Output the (X, Y) coordinate of the center of the cell containing the given text.  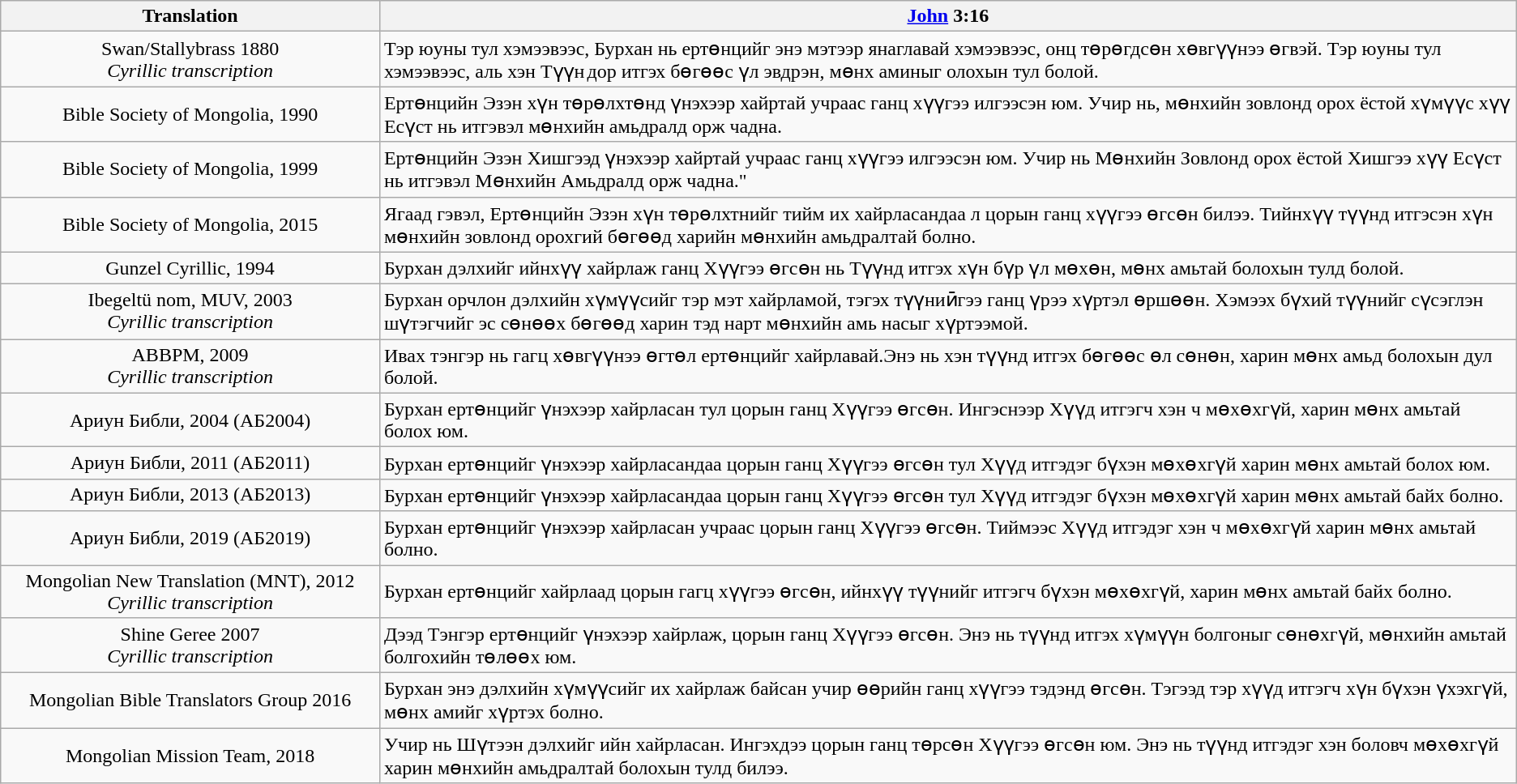
Bible Society of Mongolia, 1999 (190, 169)
Ibegeltü nom, MUV, 2003Cyrillic transcription (190, 312)
Translation (190, 16)
Бурхан ертөнцийг үнэхээр хайрласандаа цорын ганц Хүүгээ өгсөн тул Хүүд итгэдэг бүхэн мөхөхгүй харин мөнх амьтай байх болно. (948, 495)
Бурхан ертөнцийг үнэхээр хайрласан тул цорын ганц Хүүгээ өгсөн. Ингэснээр Хүүд итгэгч хэн ч мөхөхгүй, харин мөнх амьтай болох юм. (948, 420)
John 3:16 (948, 16)
Бурхан ертөнцийг үнэхээр хайрласан учраас цорын ганц Хүүгээ өгсөн. Тиймээс Хүүд итгэдэг хэн ч мөхөхгүй харин мөнх амьтай болно. (948, 538)
Бурхан ертөнцийг үнэхээр хайрласандаа цорын ганц Хүүгээ өгсөн тул Хүүд итгэдэг бүхэн мөхөхгүй харин мөнх амьтай болох юм. (948, 463)
Ивах тэнгэр нь гагц хөвгүүнээ өгтөл ертөнцийг хайрлавай.Энэ нь хэн түүнд итгэх бөгөөс өл сөнөн, харин мөнх амьд болохын дул болой. (948, 366)
Бурхан ертөнцийг хайрлаад цорын гагц хүүгээ өгсөн, ийнхүү түүнийг итгэгч бүхэн мөхөхгүй, харин мөнх амьтай байх болно. (948, 591)
Bible Society of Mongolia, 1990 (190, 114)
Swan/Stallybrass 1880 Cyrillic transcription (190, 59)
Gunzel Cyrillic, 1994 (190, 268)
Shine Geree 2007 Cyrillic transcription (190, 646)
Ариун Библи, 2011 (АБ2011) (190, 463)
Bible Society of Mongolia, 2015 (190, 224)
Mongolian New Translation (MNT), 2012 Cyrillic transcription (190, 591)
Бурхан дэлхийг ийнхүү хайрлаж ганц Хүүгээ өгсөн нь Түүнд итгэх хүн бүр үл мөхөн, мөнх амьтай болохын тулд болой. (948, 268)
Ариун Библи, 2013 (АБ2013) (190, 495)
Дээд Тэнгэр ертөнцийг үнэхээр хайрлаж, цорын ганц Хүүгээ өгсөн. Энэ нь түүнд итгэх хүмүүн болгоныг сөнөхгүй, мөнхийн амьтай болгохийн төлөөх юм. (948, 646)
Mongolian Bible Translators Group 2016 (190, 701)
ABBPM, 2009Cyrillic transcription (190, 366)
Ариун Библи, 2004 (АБ2004) (190, 420)
Mongolian Mission Team, 2018 (190, 756)
Ариун Библи, 2019 (АБ2019) (190, 538)
